For the text-containing cell, return its midpoint in (X, Y) coordinate format. 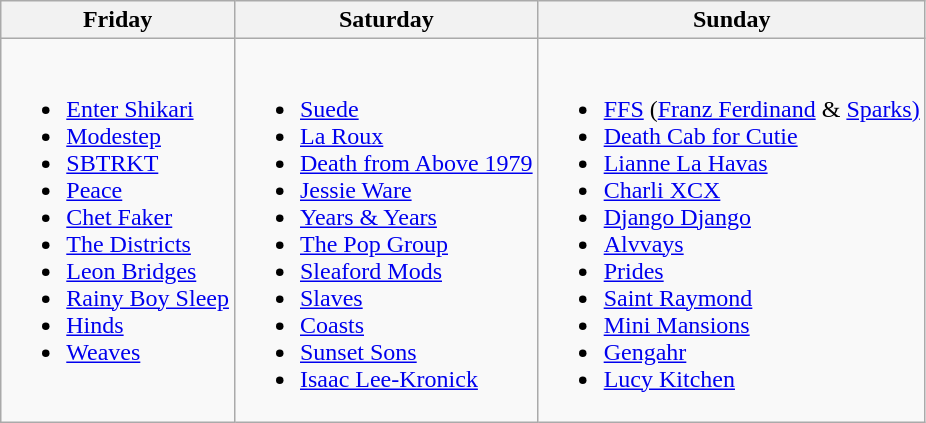
Friday (118, 20)
Sunday (732, 20)
FFS (Franz Ferdinand & Sparks)Death Cab for CutieLianne La HavasCharli XCXDjango DjangoAlvvaysPridesSaint RaymondMini MansionsGengahrLucy Kitchen (732, 230)
Enter ShikariModestepSBTRKTPeaceChet FakerThe DistrictsLeon BridgesRainy Boy SleepHindsWeaves (118, 230)
Saturday (386, 20)
SuedeLa RouxDeath from Above 1979Jessie WareYears & YearsThe Pop GroupSleaford ModsSlavesCoastsSunset SonsIsaac Lee-Kronick (386, 230)
